Locate the cell with the specified text and output its (X, Y) center coordinate. 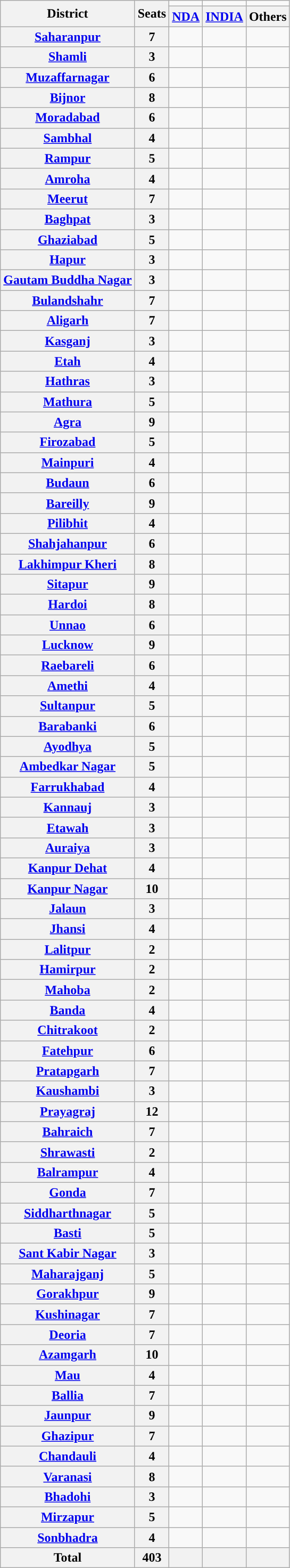
NDA (186, 17)
Chandauli (68, 1456)
Others (268, 17)
Auraiya (68, 848)
Lucknow (68, 645)
Ballia (68, 1395)
Banda (68, 1010)
Unnao (68, 625)
Budaun (68, 483)
Bhadohi (68, 1497)
Bareilly (68, 503)
Bijnor (68, 98)
Baghpat (68, 219)
Bahraich (68, 1132)
Jalaun (68, 909)
Jaunpur (68, 1416)
Shahjahanpur (68, 543)
Hardoi (68, 605)
Amroha (68, 178)
Mainpuri (68, 462)
Gorakhpur (68, 1294)
Kaushambi (68, 1091)
Maharajganj (68, 1274)
Farrukhabad (68, 787)
Shamli (68, 57)
Sitapur (68, 584)
Meerut (68, 199)
Kannauj (68, 807)
INDIA (225, 17)
Gonda (68, 1192)
12 (152, 1111)
Varanasi (68, 1476)
Agra (68, 422)
Prayagraj (68, 1111)
Lalitpur (68, 949)
Barabanki (68, 726)
Mathura (68, 402)
Hamirpur (68, 970)
Sant Kabir Nagar (68, 1254)
Firozabad (68, 442)
Hapur (68, 260)
Pilibhit (68, 523)
Mirzapur (68, 1517)
Sonbhadra (68, 1537)
Bulandshahr (68, 300)
Raebareli (68, 665)
Amethi (68, 686)
Ghaziabad (68, 239)
Moradabad (68, 118)
Pratapgarh (68, 1071)
Deoria (68, 1335)
Siddharthnagar (68, 1213)
Mahoba (68, 990)
Fatehpur (68, 1051)
Gautam Buddha Nagar (68, 280)
Basti (68, 1233)
Azamgarh (68, 1355)
Muzaffarnagar (68, 77)
Total (68, 1558)
Etah (68, 361)
Chitrakoot (68, 1030)
Sultanpur (68, 706)
Kanpur Dehat (68, 868)
Etawah (68, 827)
Rampur (68, 158)
Sambhal (68, 138)
Jhansi (68, 929)
Hathras (68, 381)
Kanpur Nagar (68, 888)
Kushinagar (68, 1314)
District (68, 14)
Ambedkar Nagar (68, 767)
Shrawasti (68, 1152)
Seats (152, 14)
Balrampur (68, 1172)
Ghazipur (68, 1436)
Aligarh (68, 321)
Kasganj (68, 341)
Mau (68, 1375)
403 (152, 1558)
Lakhimpur Kheri (68, 564)
Saharanpur (68, 37)
Ayodhya (68, 746)
